Detect which cell encompasses the target text, then output its [x, y] center coordinate. 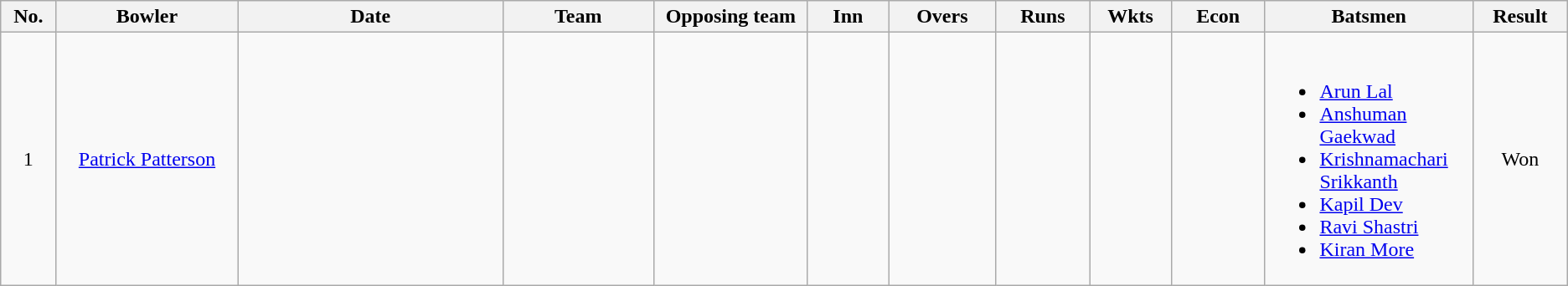
No. [28, 17]
Overs [943, 17]
Inn [848, 17]
Wkts [1131, 17]
Opposing team [730, 17]
Runs [1042, 17]
Team [578, 17]
Date [370, 17]
Won [1521, 159]
1 [28, 159]
Result [1521, 17]
Bowler [147, 17]
Batsmen [1369, 17]
Arun LalAnshuman GaekwadKrishnamachari SrikkanthKapil DevRavi ShastriKiran More [1369, 159]
Econ [1218, 17]
Patrick Patterson [147, 159]
